From the cell containing the given text, extract its center point as [X, Y] coordinate. 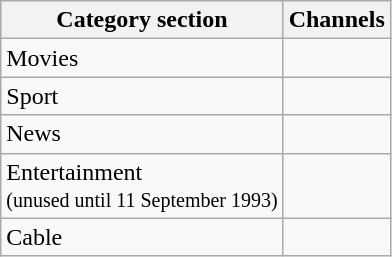
News [142, 134]
Category section [142, 20]
Channels [336, 20]
Cable [142, 237]
Sport [142, 96]
Movies [142, 58]
Entertainment(unused until 11 September 1993) [142, 186]
